Search for the cell housing the specified text and yield its (x, y) center coordinate. 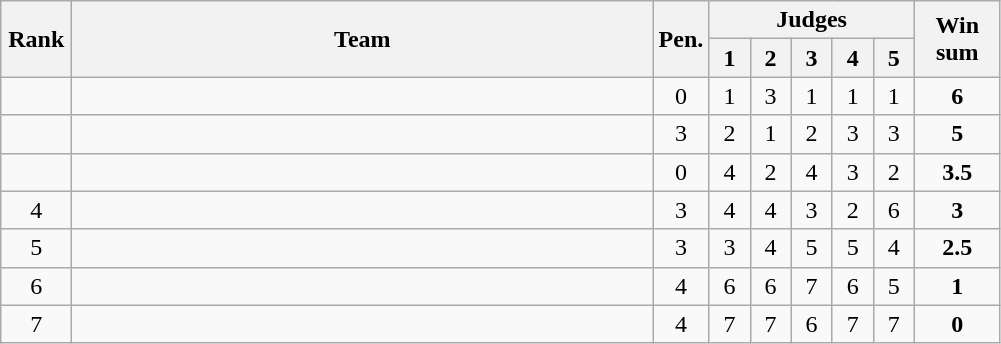
Pen. (681, 39)
Team (362, 39)
2.5 (957, 248)
Judges (812, 20)
3.5 (957, 172)
Win sum (957, 39)
Rank (36, 39)
